Return (x, y) of the center of cell containing provided text 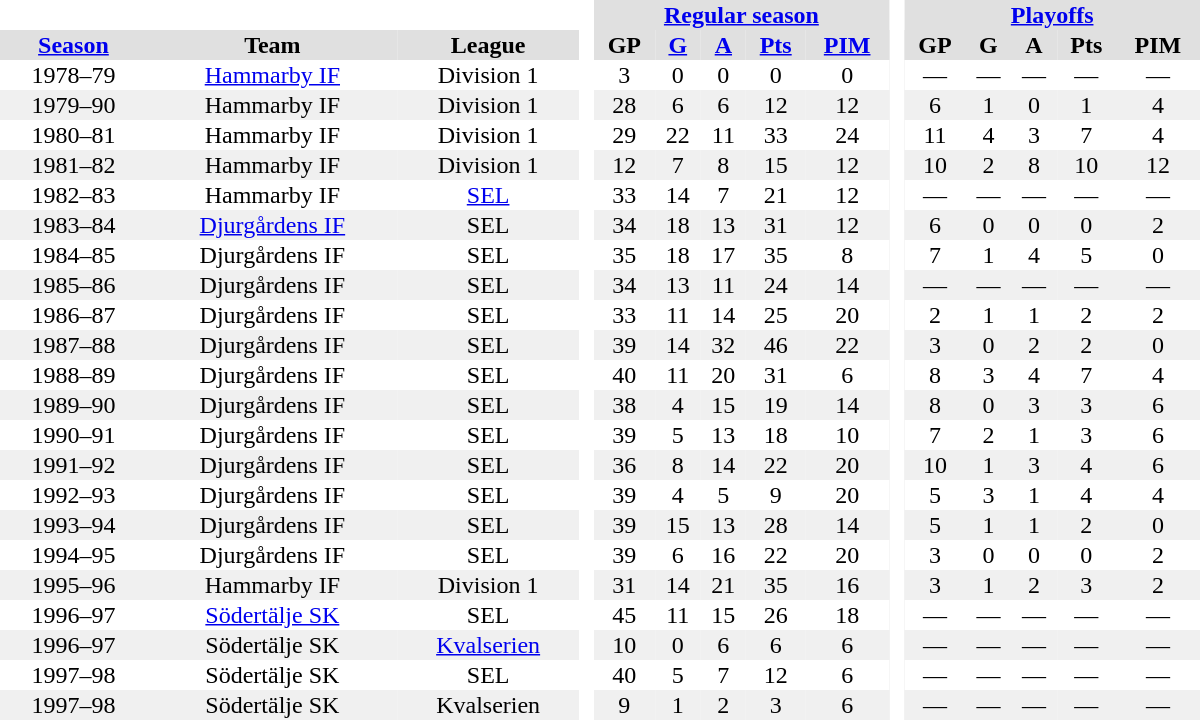
36 (624, 465)
29 (624, 135)
Regular season (742, 15)
1986–87 (74, 315)
1992–93 (74, 495)
32 (724, 345)
1994–95 (74, 555)
1989–90 (74, 405)
1991–92 (74, 465)
1985–86 (74, 285)
1983–84 (74, 225)
Season (74, 45)
1978–79 (74, 75)
25 (776, 315)
1987–88 (74, 345)
26 (776, 615)
38 (624, 405)
1990–91 (74, 435)
19 (776, 405)
1988–89 (74, 375)
1981–82 (74, 165)
1980–81 (74, 135)
1984–85 (74, 255)
League (488, 45)
1979–90 (74, 105)
Team (272, 45)
1993–94 (74, 525)
1982–83 (74, 195)
1995–96 (74, 585)
45 (624, 615)
46 (776, 345)
Playoffs (1052, 15)
17 (724, 255)
